Capture the cell that displays the provided text and extract its [X, Y] central coordinate. 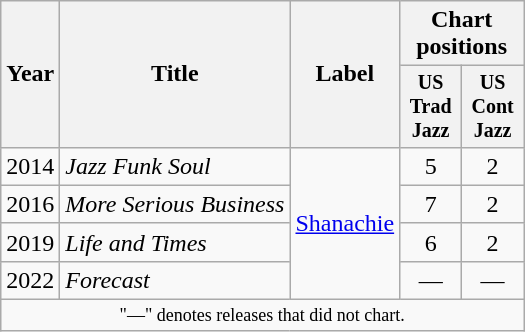
Jazz Funk Soul [175, 166]
7 [431, 204]
Label [345, 74]
Year [30, 74]
2022 [30, 280]
USTradJazz [431, 106]
"—" denotes releases that did not chart. [262, 316]
2019 [30, 242]
2014 [30, 166]
Title [175, 74]
2016 [30, 204]
Life and Times [175, 242]
More Serious Business [175, 204]
USContJazz [493, 106]
Chart positions [462, 34]
6 [431, 242]
Shanachie [345, 223]
Forecast [175, 280]
5 [431, 166]
